Locate the cell with the specified text and output its (X, Y) center coordinate. 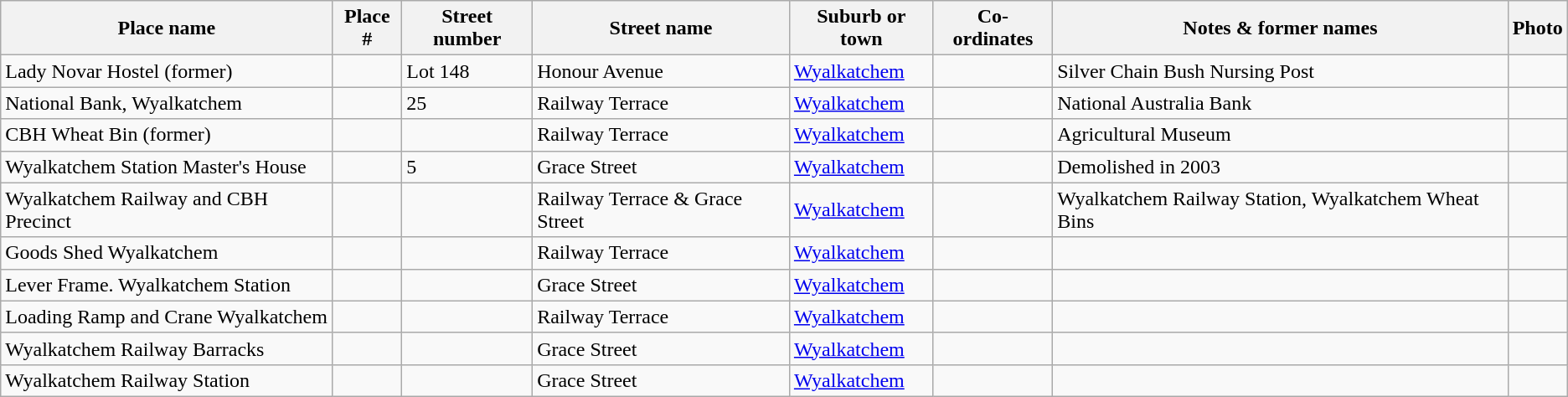
Notes & former names (1280, 28)
Silver Chain Bush Nursing Post (1280, 71)
Honour Avenue (662, 71)
Co-ordinates (993, 28)
National Australia Bank (1280, 103)
Wyalkatchem Railway and CBH Precinct (167, 209)
Railway Terrace & Grace Street (662, 209)
Loading Ramp and Crane Wyalkatchem (167, 317)
Street name (662, 28)
Lot 148 (467, 71)
Demolished in 2003 (1280, 167)
Goods Shed Wyalkatchem (167, 253)
Street number (467, 28)
Suburb or town (861, 28)
25 (467, 103)
Lady Novar Hostel (former) (167, 71)
Wyalkatchem Station Master's House (167, 167)
Wyalkatchem Railway Barracks (167, 348)
Wyalkatchem Railway Station (167, 380)
Agricultural Museum (1280, 135)
Photo (1538, 28)
National Bank, Wyalkatchem (167, 103)
5 (467, 167)
CBH Wheat Bin (former) (167, 135)
Place # (367, 28)
Place name (167, 28)
Lever Frame. Wyalkatchem Station (167, 285)
Wyalkatchem Railway Station, Wyalkatchem Wheat Bins (1280, 209)
